Identify which cell holds the provided text, then report its (x, y) central coordinate. 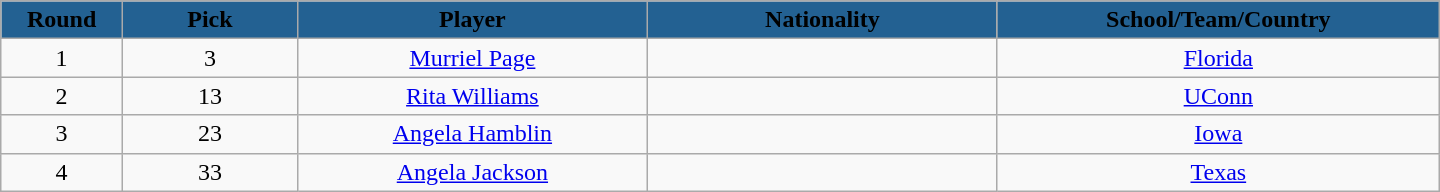
13 (210, 96)
Nationality (822, 20)
Angela Jackson (472, 172)
23 (210, 134)
4 (62, 172)
Texas (1218, 172)
Murriel Page (472, 58)
School/Team/Country (1218, 20)
Florida (1218, 58)
Angela Hamblin (472, 134)
Rita Williams (472, 96)
Round (62, 20)
2 (62, 96)
Player (472, 20)
1 (62, 58)
Pick (210, 20)
Iowa (1218, 134)
UConn (1218, 96)
33 (210, 172)
